Extract the (X, Y) coordinate from the center of the cell holding the provided text.  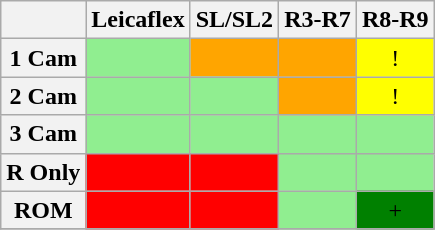
+ (395, 210)
R Only (44, 172)
R8-R9 (395, 20)
SL/SL2 (234, 20)
2 Cam (44, 96)
1 Cam (44, 58)
ROM (44, 210)
Leicaflex (138, 20)
3 Cam (44, 134)
R3-R7 (318, 20)
